Locate the cell with the specified text and output its [X, Y] center coordinate. 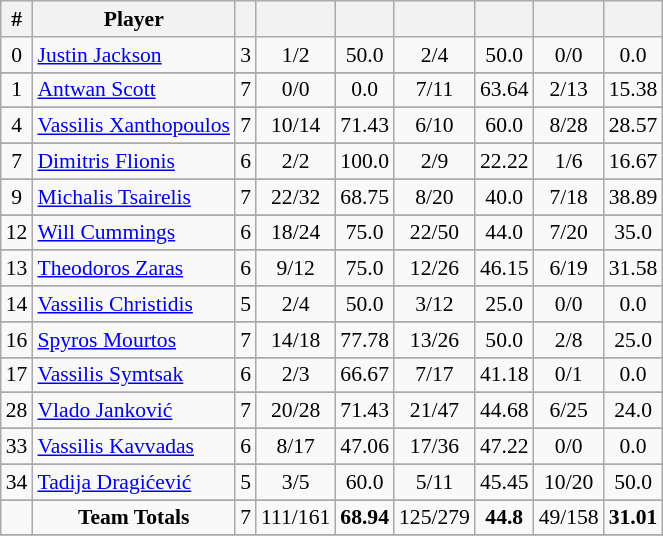
2/3 [296, 375]
35.0 [634, 233]
22/50 [434, 233]
111/161 [296, 518]
Antwan Scott [134, 90]
28.57 [634, 126]
13/26 [434, 340]
Vassilis Christidis [134, 304]
2/13 [569, 90]
9 [17, 197]
7/20 [569, 233]
17/36 [434, 447]
40.0 [504, 197]
66.67 [364, 375]
12 [17, 233]
2/9 [434, 162]
8/20 [434, 197]
100.0 [364, 162]
Tadija Dragićević [134, 482]
13 [17, 269]
46.15 [504, 269]
0 [17, 55]
Vassilis Xanthopoulos [134, 126]
20/28 [296, 411]
Justin Jackson [134, 55]
Player [134, 19]
44.68 [504, 411]
Team Totals [134, 518]
8/17 [296, 447]
1/6 [569, 162]
Vassilis Symtsak [134, 375]
5/11 [434, 482]
77.78 [364, 340]
47.06 [364, 447]
18/24 [296, 233]
49/158 [569, 518]
31.58 [634, 269]
# [17, 19]
16 [17, 340]
Will Cummings [134, 233]
6/25 [569, 411]
38.89 [634, 197]
9/12 [296, 269]
14/18 [296, 340]
15.38 [634, 90]
17 [17, 375]
44.8 [504, 518]
4 [17, 126]
63.64 [504, 90]
41.18 [504, 375]
Spyros Mourtos [134, 340]
6/10 [434, 126]
2/2 [296, 162]
31.01 [634, 518]
6/19 [569, 269]
68.75 [364, 197]
10/20 [569, 482]
Vlado Janković [134, 411]
7/17 [434, 375]
68.94 [364, 518]
1/2 [296, 55]
22.22 [504, 162]
Michalis Tsairelis [134, 197]
12/26 [434, 269]
3 [246, 55]
Dimitris Flionis [134, 162]
1 [17, 90]
47.22 [504, 447]
34 [17, 482]
0/1 [569, 375]
8/28 [569, 126]
45.45 [504, 482]
7/18 [569, 197]
3/5 [296, 482]
10/14 [296, 126]
28 [17, 411]
22/32 [296, 197]
44.0 [504, 233]
14 [17, 304]
24.0 [634, 411]
Theodoros Zaras [134, 269]
7/11 [434, 90]
Vassilis Kavvadas [134, 447]
33 [17, 447]
21/47 [434, 411]
16.67 [634, 162]
2/8 [569, 340]
3/12 [434, 304]
125/279 [434, 518]
